Return [X, Y] of the center of cell containing provided text 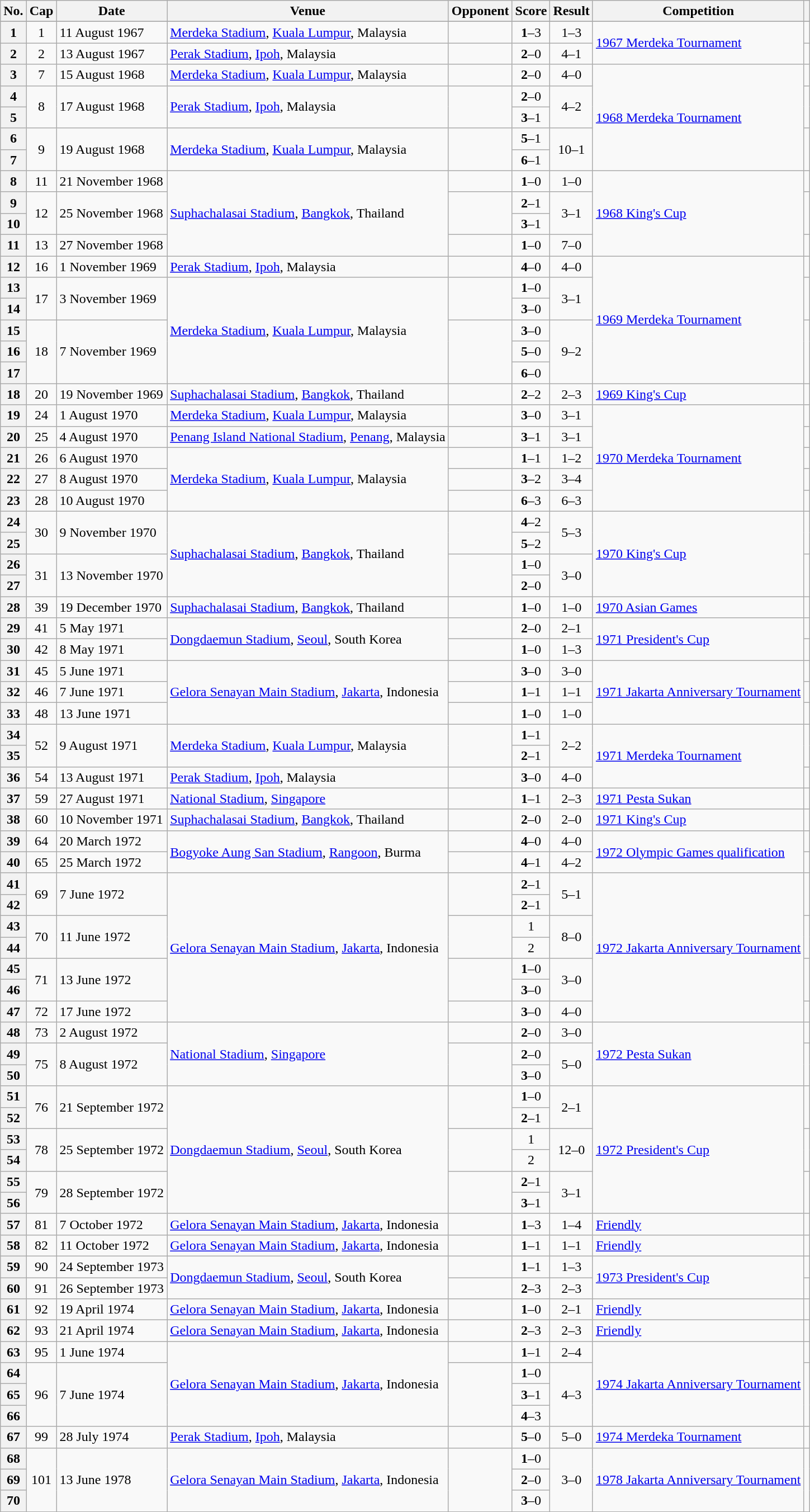
26 September 1973 [112, 1288]
Result [571, 11]
12–0 [571, 1150]
95 [41, 1352]
1972 President's Cup [698, 1150]
1972 Pesta Sukan [698, 1054]
8–0 [571, 937]
19 August 1968 [112, 149]
71 [41, 980]
22 [13, 479]
Penang Island National Stadium, Penang, Malaysia [308, 437]
1973 President's Cup [698, 1277]
7 June 1971 [112, 692]
4 [13, 96]
6 August 1970 [112, 458]
10 August 1970 [112, 500]
13 June 1972 [112, 980]
34 [13, 735]
Score [531, 11]
28 July 1974 [112, 1437]
35 [13, 756]
25 November 1968 [112, 213]
36 [13, 777]
21 April 1974 [112, 1331]
99 [41, 1437]
58 [13, 1245]
7 October 1972 [112, 1224]
9 November 1970 [112, 532]
13 August 1967 [112, 54]
19 [13, 415]
2 August 1972 [112, 1033]
44 [13, 948]
23 [13, 500]
19 December 1970 [112, 607]
21 September 1972 [112, 1107]
101 [41, 1480]
55 [13, 1182]
75 [41, 1065]
1978 Jakarta Anniversary Tournament [698, 1480]
82 [41, 1245]
14 [13, 309]
2–4 [571, 1352]
73 [41, 1033]
21 November 1968 [112, 181]
1970 Merdeka Tournament [698, 458]
15 August 1968 [112, 75]
1–2 [571, 458]
10–1 [571, 149]
4 August 1970 [112, 437]
10 November 1971 [112, 820]
56 [13, 1203]
25 September 1972 [112, 1150]
1 June 1974 [112, 1352]
27 August 1971 [112, 798]
37 [13, 798]
3 November 1969 [112, 299]
1972 Olympic Games qualification [698, 852]
Opponent [480, 11]
5–3 [571, 532]
1969 Merdeka Tournament [698, 320]
81 [41, 1224]
1971 King's Cup [698, 820]
57 [13, 1224]
33 [13, 714]
1971 President's Cup [698, 639]
29 [13, 629]
17 June 1972 [112, 1012]
1969 King's Cup [698, 394]
72 [41, 1012]
25 March 1972 [112, 862]
40 [13, 862]
96 [41, 1395]
1971 Pesta Sukan [698, 798]
6–1 [531, 160]
8 August 1972 [112, 1065]
1–4 [571, 1224]
11 June 1972 [112, 937]
93 [41, 1331]
19 April 1974 [112, 1310]
1974 Jakarta Anniversary Tournament [698, 1384]
79 [41, 1192]
Competition [698, 11]
76 [41, 1107]
61 [13, 1310]
7 June 1974 [112, 1395]
50 [13, 1075]
1971 Jakarta Anniversary Tournament [698, 692]
20 March 1972 [112, 841]
13 August 1971 [112, 777]
Date [112, 11]
Cap [41, 11]
68 [13, 1458]
32 [13, 692]
17 August 1968 [112, 107]
6 [13, 139]
7–0 [571, 245]
51 [13, 1097]
5–2 [531, 543]
3–4 [571, 479]
15 [13, 330]
28 September 1972 [112, 1192]
67 [13, 1437]
27 November 1968 [112, 245]
24 September 1973 [112, 1267]
13 June 1971 [112, 714]
13 November 1970 [112, 575]
1971 Merdeka Tournament [698, 756]
47 [13, 1012]
6–0 [531, 373]
11 August 1967 [112, 32]
13 June 1978 [112, 1480]
1 August 1970 [112, 415]
1968 Merdeka Tournament [698, 117]
7 June 1972 [112, 894]
63 [13, 1352]
92 [41, 1310]
19 November 1969 [112, 394]
8 August 1970 [112, 479]
5 June 1971 [112, 671]
1968 King's Cup [698, 213]
3–2 [531, 479]
Bogyoke Aung San Stadium, Rangoon, Burma [308, 852]
1970 Asian Games [698, 607]
No. [13, 11]
1974 Merdeka Tournament [698, 1437]
38 [13, 820]
9 August 1971 [112, 745]
1970 King's Cup [698, 554]
21 [13, 458]
66 [13, 1416]
90 [41, 1267]
7 November 1969 [112, 352]
1972 Jakarta Anniversary Tournament [698, 947]
62 [13, 1331]
49 [13, 1054]
Venue [308, 11]
78 [41, 1150]
11 October 1972 [112, 1245]
10 [13, 224]
1967 Merdeka Tournament [698, 43]
8 May 1971 [112, 650]
43 [13, 926]
1 November 1969 [112, 267]
91 [41, 1288]
9–2 [571, 352]
53 [13, 1139]
5 [13, 117]
3 [13, 75]
5 May 1971 [112, 629]
